Find where the given text appears and provide that cell's center as (x, y) coordinate. 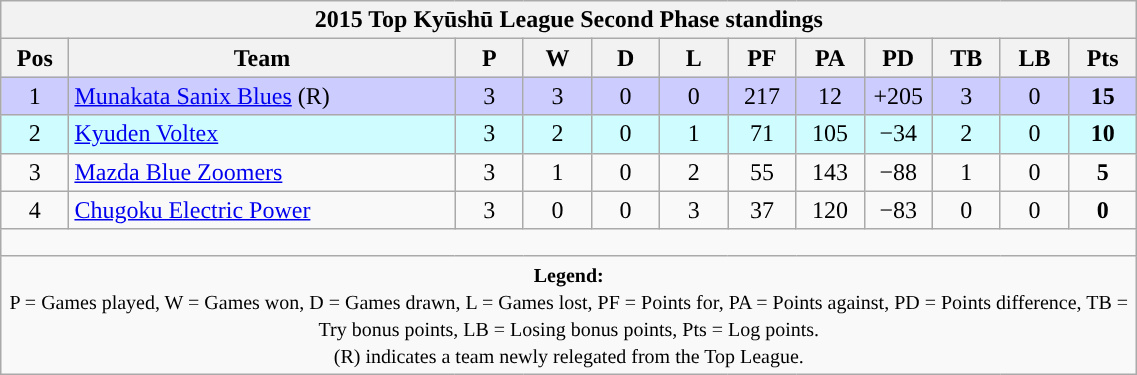
120 (830, 210)
PF (762, 58)
5 (1103, 172)
P (489, 58)
Chugoku Electric Power (262, 210)
+205 (898, 96)
217 (762, 96)
−88 (898, 172)
15 (1103, 96)
PA (830, 58)
−34 (898, 134)
D (625, 58)
4 (35, 210)
L (694, 58)
105 (830, 134)
PD (898, 58)
Pts (1103, 58)
Pos (35, 58)
10 (1103, 134)
Kyuden Voltex (262, 134)
Team (262, 58)
Mazda Blue Zoomers (262, 172)
LB (1034, 58)
−83 (898, 210)
W (557, 58)
TB (966, 58)
143 (830, 172)
55 (762, 172)
71 (762, 134)
Munakata Sanix Blues (R) (262, 96)
37 (762, 210)
2015 Top Kyūshū League Second Phase standings (569, 20)
12 (830, 96)
